Locate the cell with the specified text and output its (X, Y) center coordinate. 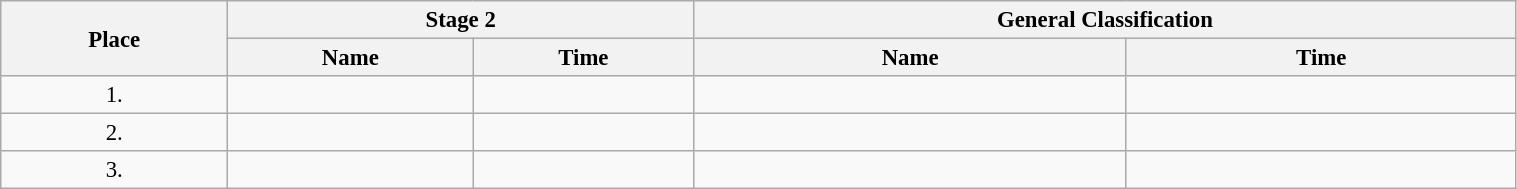
2. (114, 133)
Place (114, 38)
3. (114, 170)
General Classification (1105, 20)
Stage 2 (461, 20)
1. (114, 95)
